Find where the given text appears and provide that cell's center as (x, y) coordinate. 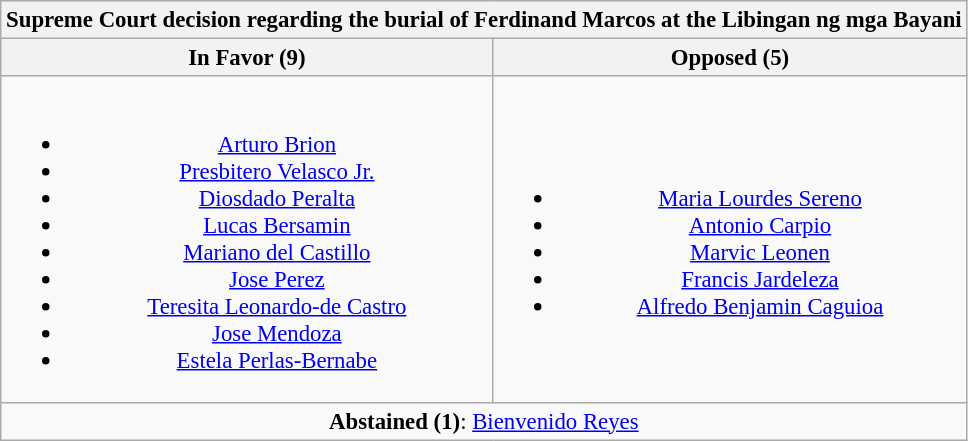
Opposed (5) (730, 58)
Maria Lourdes Sereno Antonio Carpio Marvic LeonenFrancis JardelezaAlfredo Benjamin Caguioa (730, 239)
In Favor (9) (247, 58)
Abstained (1): Bienvenido Reyes (484, 421)
Supreme Court decision regarding the burial of Ferdinand Marcos at the Libingan ng mga Bayani (484, 20)
